Detect which cell encompasses the target text, then output its (x, y) center coordinate. 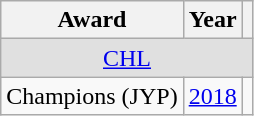
Champions (JYP) (92, 96)
CHL (128, 58)
Year (212, 20)
2018 (212, 96)
Award (92, 20)
